Locate the cell with the specified text and output its (x, y) center coordinate. 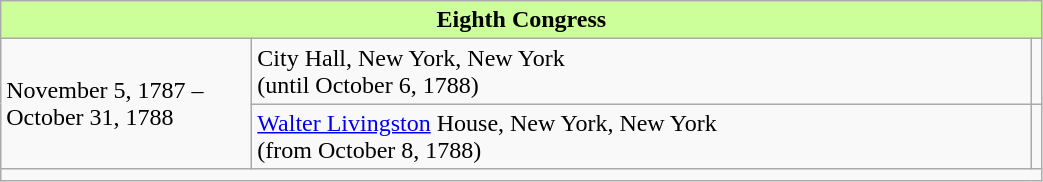
November 5, 1787 –October 31, 1788 (126, 104)
Walter Livingston House, New York, New York(from October 8, 1788) (642, 136)
City Hall, New York, New York(until October 6, 1788) (642, 72)
Eighth Congress (522, 20)
